Find where the given text appears and provide that cell's center as (X, Y) coordinate. 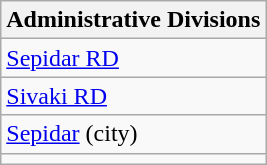
Sepidar (city) (134, 134)
Administrative Divisions (134, 20)
Sivaki RD (134, 96)
Sepidar RD (134, 58)
